Locate the cell with the specified text and output its (X, Y) center coordinate. 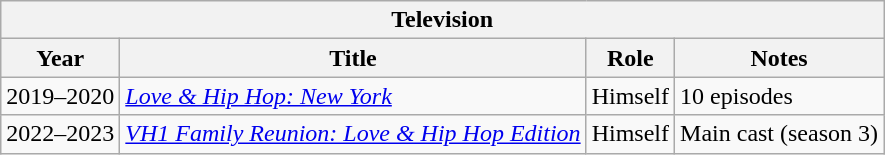
Main cast (season 3) (780, 134)
Television (442, 20)
Love & Hip Hop: New York (353, 96)
Year (60, 58)
10 episodes (780, 96)
Title (353, 58)
Notes (780, 58)
2019–2020 (60, 96)
VH1 Family Reunion: Love & Hip Hop Edition (353, 134)
Role (630, 58)
2022–2023 (60, 134)
